Detect which cell encompasses the target text, then output its [x, y] center coordinate. 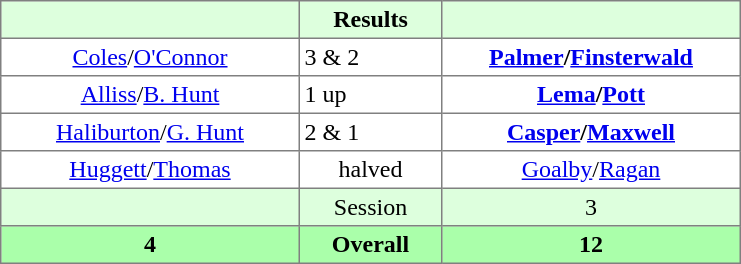
Huggett/Thomas [150, 170]
Overall [370, 245]
Lema/Pott [591, 95]
Session [370, 207]
Haliburton/G. Hunt [150, 132]
1 up [370, 95]
Goalby/Ragan [591, 170]
3 & 2 [370, 57]
Casper/Maxwell [591, 132]
Results [370, 20]
Coles/O'Connor [150, 57]
3 [591, 207]
Palmer/Finsterwald [591, 57]
Alliss/B. Hunt [150, 95]
halved [370, 170]
2 & 1 [370, 132]
12 [591, 245]
4 [150, 245]
